Output the [x, y] coordinate of the center of the cell containing the given text.  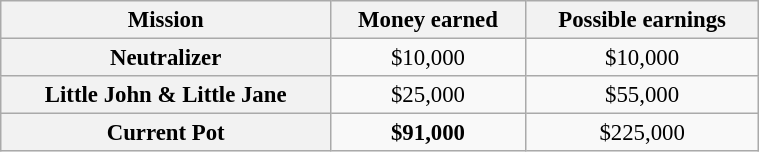
Money earned [428, 20]
Neutralizer [166, 57]
$55,000 [642, 95]
Little John & Little Jane [166, 95]
$225,000 [642, 133]
Possible earnings [642, 20]
$25,000 [428, 95]
$91,000 [428, 133]
Current Pot [166, 133]
Mission [166, 20]
